Search for the cell housing the specified text and yield its (X, Y) center coordinate. 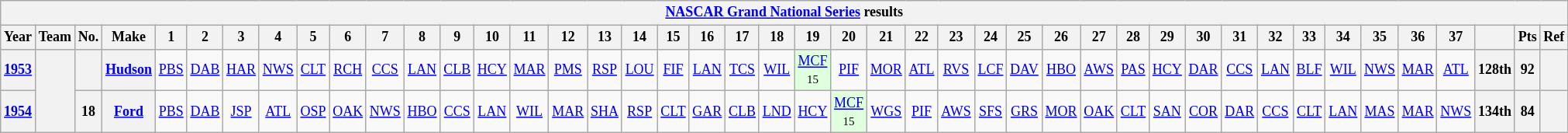
LCF (991, 70)
1 (171, 37)
GAR (707, 112)
MAS (1380, 112)
WGS (886, 112)
84 (1527, 112)
RVS (956, 70)
LOU (639, 70)
2 (205, 37)
27 (1099, 37)
33 (1309, 37)
HAR (242, 70)
19 (812, 37)
28 (1133, 37)
37 (1456, 37)
36 (1418, 37)
5 (313, 37)
17 (743, 37)
29 (1167, 37)
22 (922, 37)
14 (639, 37)
3 (242, 37)
No. (88, 37)
1954 (19, 112)
OSP (313, 112)
Pts (1527, 37)
15 (673, 37)
RCH (348, 70)
16 (707, 37)
Ford (129, 112)
Year (19, 37)
SHA (605, 112)
21 (886, 37)
Team (54, 37)
JSP (242, 112)
24 (991, 37)
Ref (1554, 37)
1953 (19, 70)
NASCAR Grand National Series results (784, 12)
SAN (1167, 112)
35 (1380, 37)
7 (384, 37)
PAS (1133, 70)
34 (1343, 37)
134th (1495, 112)
Hudson (129, 70)
Make (129, 37)
23 (956, 37)
92 (1527, 70)
SFS (991, 112)
25 (1025, 37)
128th (1495, 70)
GRS (1025, 112)
9 (457, 37)
10 (493, 37)
32 (1276, 37)
26 (1061, 37)
DAV (1025, 70)
4 (277, 37)
30 (1203, 37)
8 (422, 37)
BLF (1309, 70)
20 (849, 37)
31 (1240, 37)
6 (348, 37)
LND (777, 112)
12 (568, 37)
FIF (673, 70)
PMS (568, 70)
11 (529, 37)
TCS (743, 70)
13 (605, 37)
COR (1203, 112)
